From the cell containing the given text, extract its center point as [x, y] coordinate. 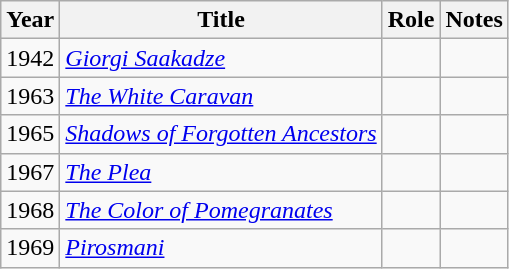
Title [221, 20]
Shadows of Forgotten Ancestors [221, 134]
1967 [30, 172]
Pirosmani [221, 248]
1968 [30, 210]
1965 [30, 134]
Role [411, 20]
Giorgi Saakadze [221, 58]
Notes [474, 20]
1942 [30, 58]
1969 [30, 248]
The White Caravan [221, 96]
Year [30, 20]
1963 [30, 96]
The Plea [221, 172]
The Color of Pomegranates [221, 210]
